Extract the (X, Y) coordinate from the center of the cell holding the provided text.  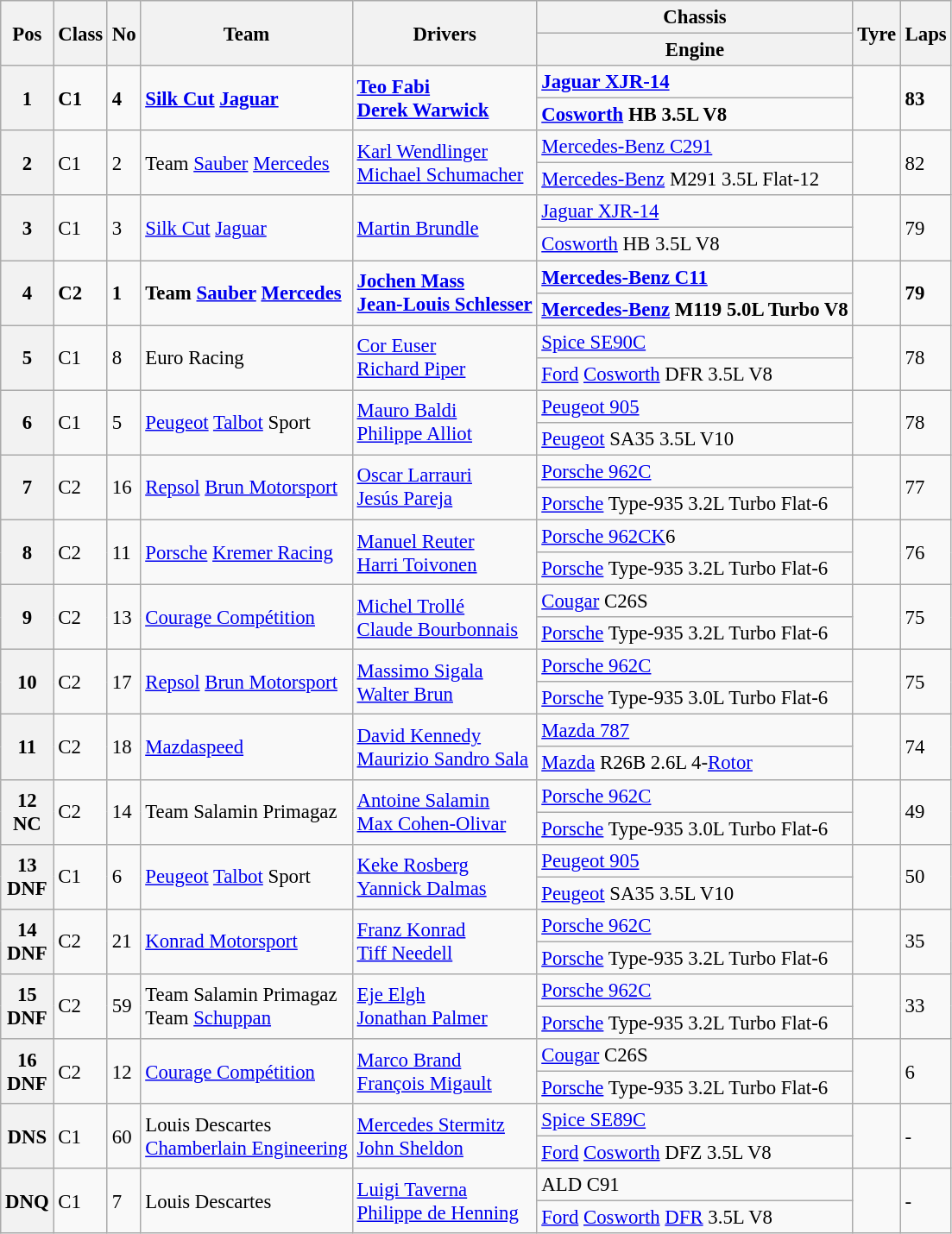
Spice SE90C (695, 342)
Luigi Taverna Philippe de Henning (444, 1201)
Ford Cosworth DFZ 3.5L V8 (695, 1153)
60 (123, 1136)
Porsche 962CK6 (695, 536)
Spice SE89C (695, 1120)
Mercedes-Benz C11 (695, 277)
Marco Brand François Migault (444, 1072)
35 (925, 942)
14 (123, 811)
Karl Wendlinger Michael Schumacher (444, 162)
Euro Racing (247, 357)
Mazdaspeed (247, 747)
Porsche Kremer Racing (247, 552)
Laps (925, 33)
Martin Brundle (444, 228)
Mercedes-Benz M119 5.0L Turbo V8 (695, 309)
18 (123, 747)
Mercedes Stermitz John Sheldon (444, 1136)
David Kennedy Maurizio Sandro Sala (444, 747)
12NC (28, 811)
Team (247, 33)
16 (123, 487)
9 (28, 618)
Engine (695, 50)
Teo Fabi Derek Warwick (444, 98)
No (123, 33)
DNQ (28, 1201)
ALD C91 (695, 1185)
Chassis (695, 17)
Pos (28, 33)
33 (925, 1006)
15DNF (28, 1006)
13 (123, 618)
50 (925, 877)
Konrad Motorsport (247, 942)
Eje Elgh Jonathan Palmer (444, 1006)
49 (925, 811)
Class (81, 33)
Mercedes-Benz C291 (695, 147)
Antoine Salamin Max Cohen-Olivar (444, 811)
82 (925, 162)
76 (925, 552)
Oscar Larrauri Jesús Pareja (444, 487)
Louis Descartes (247, 1201)
Cor Euser Richard Piper (444, 357)
Mazda R26B 2.6L 4-Rotor (695, 764)
Tyre (877, 33)
Mercedes-Benz M291 3.5L Flat-12 (695, 179)
16DNF (28, 1072)
83 (925, 98)
12 (123, 1072)
17 (123, 682)
Mazda 787 (695, 731)
74 (925, 747)
Keke Rosberg Yannick Dalmas (444, 877)
Manuel Reuter Harri Toivonen (444, 552)
Team Salamin Primagaz (247, 811)
Michel Trollé Claude Bourbonnais (444, 618)
Drivers (444, 33)
Team Salamin Primagaz Team Schuppan (247, 1006)
59 (123, 1006)
Mauro Baldi Philippe Alliot (444, 423)
14DNF (28, 942)
Massimo Sigala Walter Brun (444, 682)
13DNF (28, 877)
21 (123, 942)
Jochen Mass Jean-Louis Schlesser (444, 293)
10 (28, 682)
77 (925, 487)
Franz Konrad Tiff Needell (444, 942)
Louis Descartes Chamberlain Engineering (247, 1136)
DNS (28, 1136)
